For the text-containing cell, return its midpoint in (x, y) coordinate format. 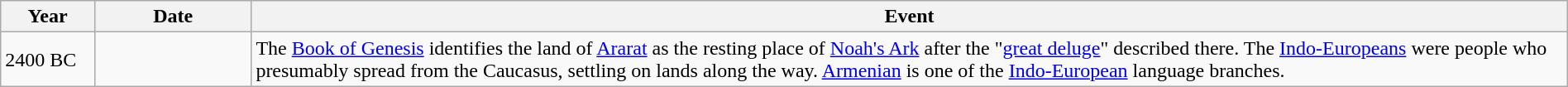
Event (910, 17)
Date (172, 17)
Year (48, 17)
2400 BC (48, 60)
